Provide the [X, Y] coordinate of the cell's center where the given text is located.  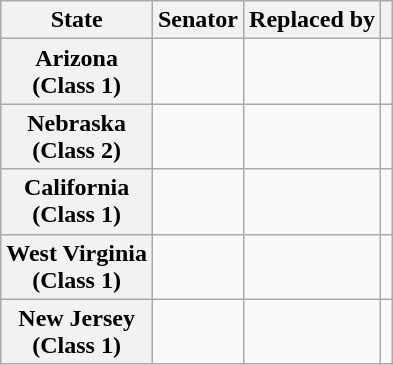
Nebraska(Class 2) [77, 136]
New Jersey(Class 1) [77, 332]
State [77, 20]
West Virginia(Class 1) [77, 266]
Arizona(Class 1) [77, 72]
Senator [198, 20]
California(Class 1) [77, 202]
Replaced by [312, 20]
